Locate the cell with the specified text and output its [X, Y] center coordinate. 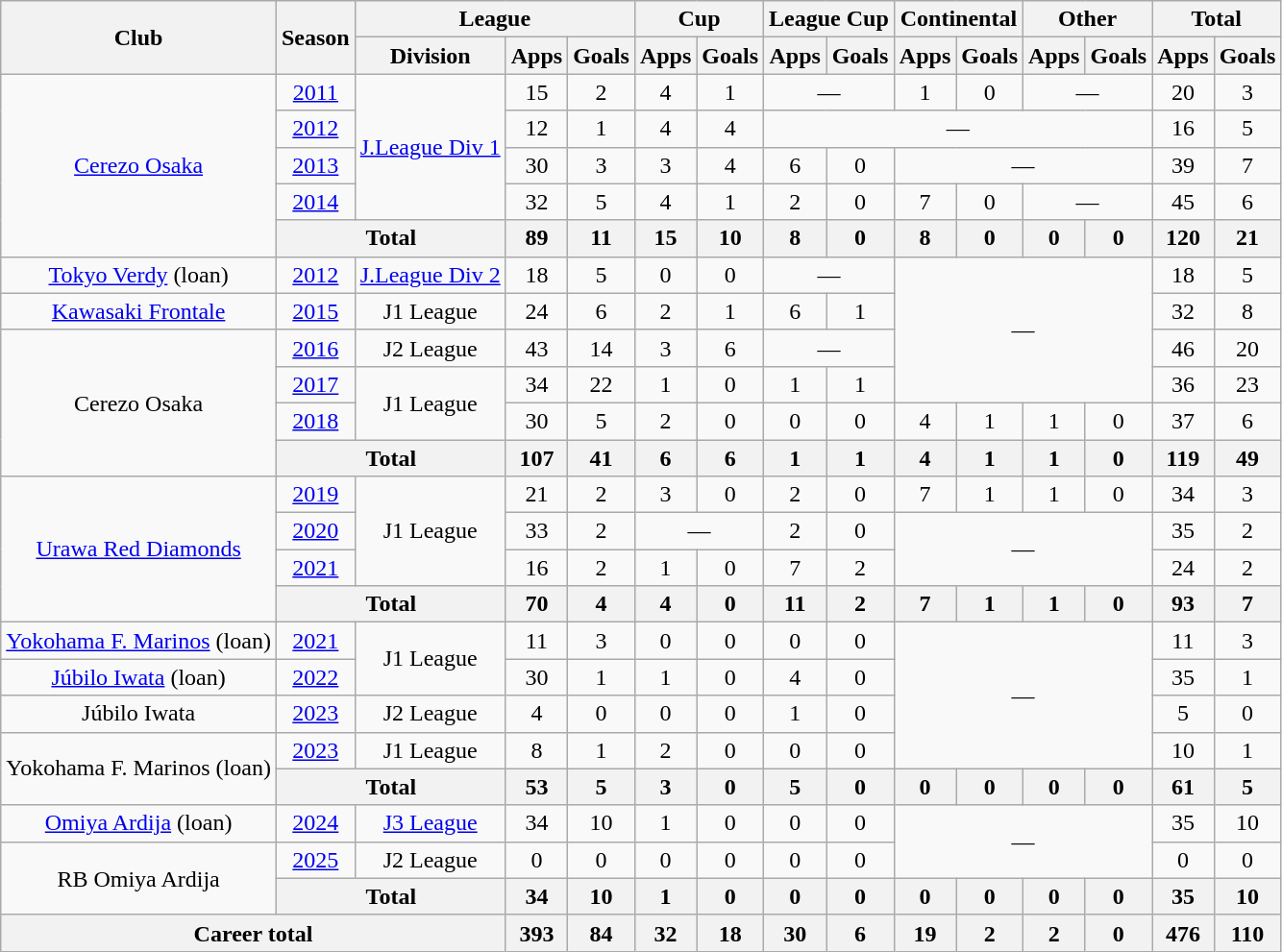
RB Omiya Ardija [138, 878]
53 [536, 787]
119 [1183, 458]
2014 [315, 202]
2015 [315, 311]
14 [602, 348]
2013 [315, 165]
Career total [254, 933]
120 [1183, 238]
2022 [315, 677]
393 [536, 933]
2020 [315, 531]
Júbilo Iwata (loan) [138, 677]
Urawa Red Diamonds [138, 549]
43 [536, 348]
Cup [699, 19]
League Cup [829, 19]
2025 [315, 860]
J3 League [431, 823]
Omiya Ardija (loan) [138, 823]
39 [1183, 165]
84 [602, 933]
J.League Div 2 [431, 275]
Club [138, 37]
23 [1247, 384]
19 [925, 933]
Division [431, 56]
107 [536, 458]
41 [602, 458]
Tokyo Verdy (loan) [138, 275]
70 [536, 604]
93 [1183, 604]
37 [1183, 421]
League [494, 19]
36 [1183, 384]
110 [1247, 933]
476 [1183, 933]
2011 [315, 92]
2017 [315, 384]
2016 [315, 348]
46 [1183, 348]
Season [315, 37]
Continental [958, 19]
2019 [315, 495]
12 [536, 129]
33 [536, 531]
45 [1183, 202]
Kawasaki Frontale [138, 311]
49 [1247, 458]
Júbilo Iwata [138, 714]
89 [536, 238]
61 [1183, 787]
2024 [315, 823]
2018 [315, 421]
22 [602, 384]
J.League Div 1 [431, 147]
Other [1088, 19]
